Detect which cell encompasses the target text, then output its [x, y] center coordinate. 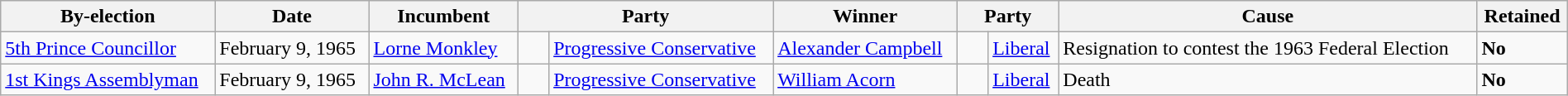
Winner [865, 17]
Date [292, 17]
Cause [1268, 17]
William Acorn [865, 79]
Alexander Campbell [865, 48]
Lorne Monkley [443, 48]
Death [1268, 79]
Retained [1522, 17]
Resignation to contest the 1963 Federal Election [1268, 48]
John R. McLean [443, 79]
By-election [108, 17]
1st Kings Assemblyman [108, 79]
Incumbent [443, 17]
5th Prince Councillor [108, 48]
